Scan for the cell matching the given text and deliver its [x, y] coordinate at center. 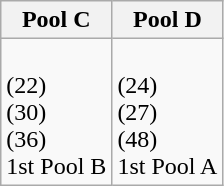
Pool D [168, 20]
(22) (30) (36) 1st Pool B [56, 112]
(24) (27) (48) 1st Pool A [168, 112]
Pool C [56, 20]
